Scan for the cell matching the given text and deliver its (x, y) coordinate at center. 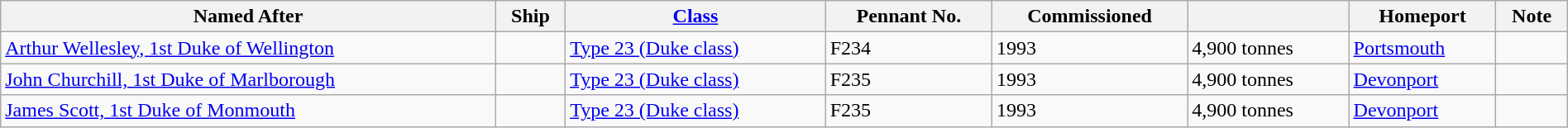
Pennant No. (908, 17)
Portsmouth (1422, 48)
Homeport (1422, 17)
Named After (248, 17)
Class (696, 17)
Arthur Wellesley, 1st Duke of Wellington (248, 48)
F234 (908, 48)
James Scott, 1st Duke of Monmouth (248, 111)
Note (1532, 17)
John Churchill, 1st Duke of Marlborough (248, 79)
Commissioned (1089, 17)
Ship (530, 17)
